Identify which cell holds the provided text, then report its (x, y) central coordinate. 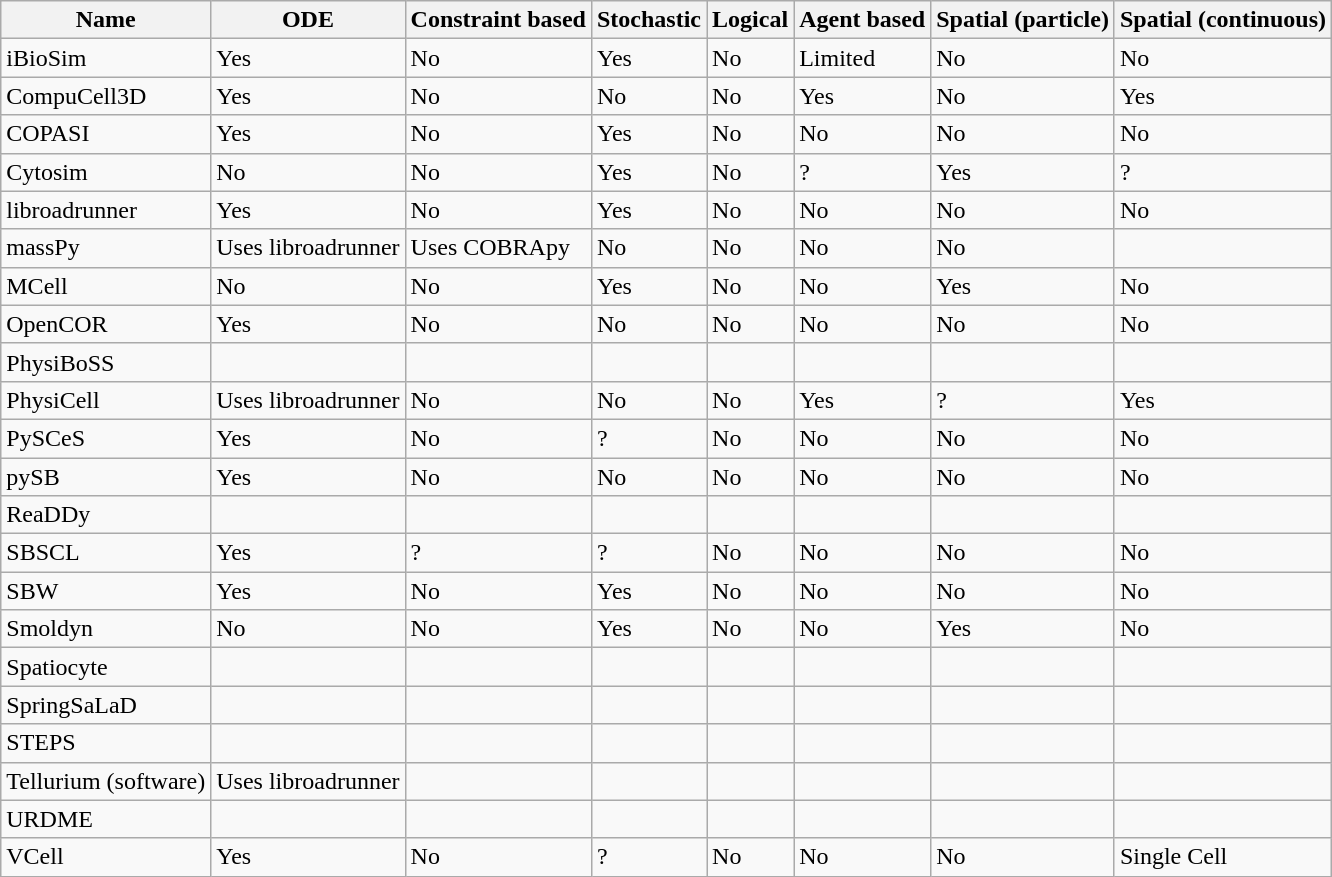
Tellurium (software) (106, 781)
Stochastic (648, 20)
OpenCOR (106, 324)
Agent based (862, 20)
libroadrunner (106, 210)
Spatial (particle) (1023, 20)
Spatial (continuous) (1222, 20)
Logical (750, 20)
ODE (308, 20)
PySCeS (106, 438)
MCell (106, 286)
URDME (106, 819)
Single Cell (1222, 857)
Constraint based (498, 20)
ReaDDy (106, 515)
VCell (106, 857)
Uses COBRApy (498, 248)
PhysiBoSS (106, 362)
massPy (106, 248)
Spatiocyte (106, 667)
iBioSim (106, 58)
pySB (106, 477)
SBW (106, 591)
STEPS (106, 743)
Smoldyn (106, 629)
SpringSaLaD (106, 705)
Name (106, 20)
Limited (862, 58)
Cytosim (106, 172)
SBSCL (106, 553)
COPASI (106, 134)
CompuCell3D (106, 96)
PhysiCell (106, 400)
